Pinpoint the cell where the given text exists, returning its [x, y] midpoint coordinate. 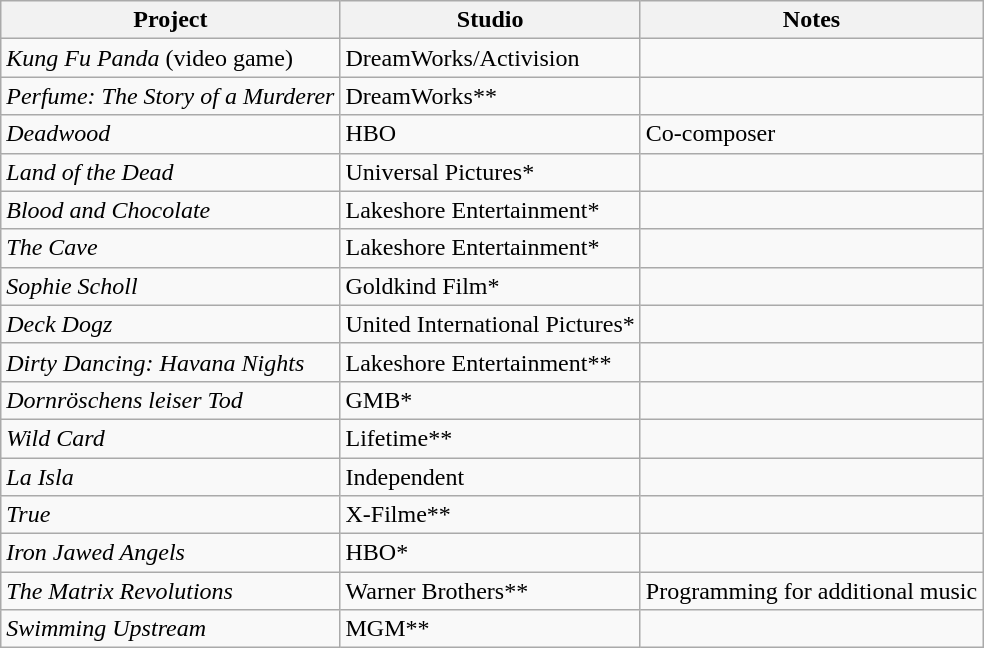
HBO [490, 134]
Deck Dogz [170, 324]
HBO* [490, 553]
MGM** [490, 629]
Universal Pictures* [490, 172]
Programming for additional music [811, 591]
DreamWorks/Activision [490, 58]
Independent [490, 477]
The Cave [170, 248]
Notes [811, 20]
United International Pictures* [490, 324]
Iron Jawed Angels [170, 553]
Deadwood [170, 134]
Lakeshore Entertainment** [490, 362]
Warner Brothers** [490, 591]
Blood and Chocolate [170, 210]
Perfume: The Story of a Murderer [170, 96]
X-Filme** [490, 515]
GMB* [490, 400]
Sophie Scholl [170, 286]
Project [170, 20]
Goldkind Film* [490, 286]
Swimming Upstream [170, 629]
Lifetime** [490, 438]
Co-composer [811, 134]
True [170, 515]
Dornröschens leiser Tod [170, 400]
La Isla [170, 477]
The Matrix Revolutions [170, 591]
Studio [490, 20]
Land of the Dead [170, 172]
Kung Fu Panda (video game) [170, 58]
DreamWorks** [490, 96]
Dirty Dancing: Havana Nights [170, 362]
Wild Card [170, 438]
